Identify which cell holds the provided text, then report its (X, Y) central coordinate. 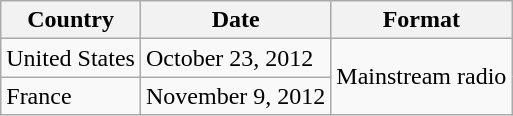
Format (422, 20)
Country (71, 20)
Date (235, 20)
October 23, 2012 (235, 58)
Mainstream radio (422, 77)
November 9, 2012 (235, 96)
United States (71, 58)
France (71, 96)
